From the cell containing the given text, extract its center point as (x, y) coordinate. 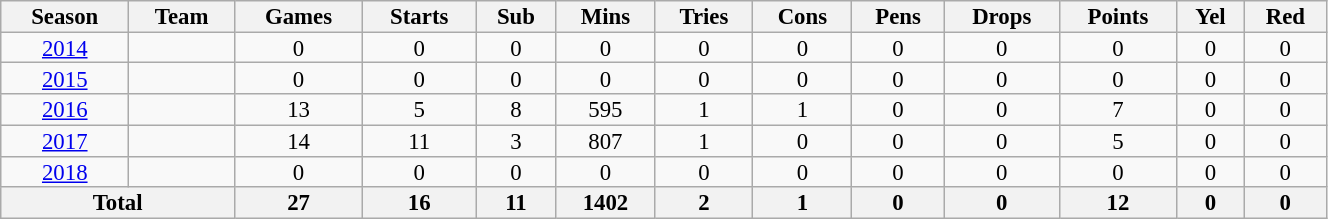
Points (1118, 16)
2014 (65, 48)
27 (299, 204)
807 (606, 140)
Games (299, 16)
Mins (606, 16)
2017 (65, 140)
7 (1118, 110)
Tries (704, 16)
Yel (1211, 16)
Total (118, 204)
Sub (516, 16)
12 (1118, 204)
Cons (802, 16)
14 (299, 140)
2 (704, 204)
Pens (898, 16)
1402 (606, 204)
8 (516, 110)
16 (420, 204)
595 (606, 110)
Season (65, 16)
2016 (65, 110)
Drops (1002, 16)
3 (516, 140)
Red (1285, 16)
Team (182, 16)
13 (299, 110)
2015 (65, 78)
2018 (65, 172)
Starts (420, 16)
